Pinpoint the cell where the given text exists, returning its [x, y] midpoint coordinate. 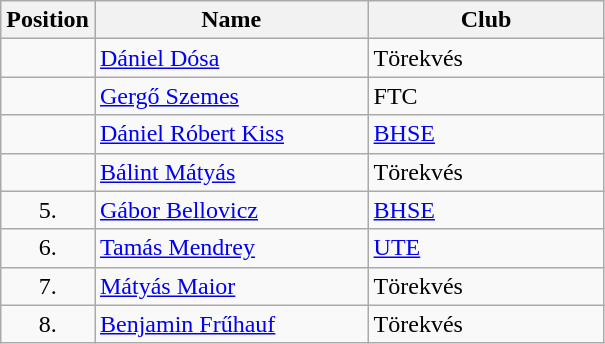
Club [486, 20]
Bálint Mátyás [231, 172]
Gergő Szemes [231, 96]
Dániel Róbert Kiss [231, 134]
Gábor Bellovicz [231, 210]
Tamás Mendrey [231, 248]
Position [48, 20]
FTC [486, 96]
8. [48, 324]
7. [48, 286]
Dániel Dósa [231, 58]
Name [231, 20]
Mátyás Maior [231, 286]
6. [48, 248]
Benjamin Frűhauf [231, 324]
5. [48, 210]
UTE [486, 248]
